Pinpoint the cell where the given text exists, returning its (x, y) midpoint coordinate. 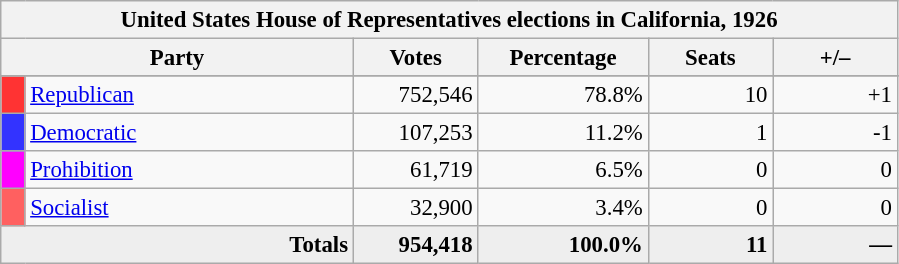
United States House of Representatives elections in California, 1926 (450, 20)
Percentage (563, 58)
Seats (710, 58)
Party (178, 58)
— (836, 245)
Republican (189, 95)
100.0% (563, 245)
107,253 (416, 133)
10 (710, 95)
11 (710, 245)
Totals (178, 245)
6.5% (563, 170)
752,546 (416, 95)
Prohibition (189, 170)
3.4% (563, 208)
Socialist (189, 208)
+/– (836, 58)
32,900 (416, 208)
1 (710, 133)
-1 (836, 133)
+1 (836, 95)
Votes (416, 58)
954,418 (416, 245)
Democratic (189, 133)
61,719 (416, 170)
78.8% (563, 95)
11.2% (563, 133)
